For the text-containing cell, return its midpoint in [X, Y] coordinate format. 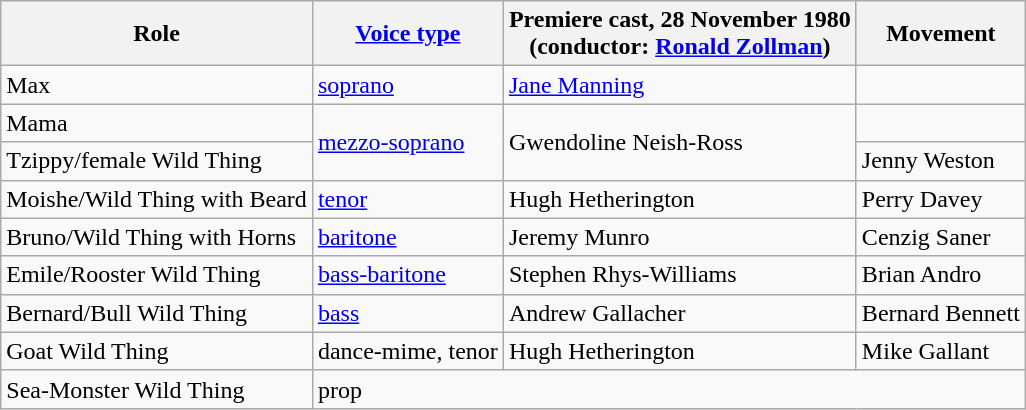
Mama [157, 123]
Jane Manning [680, 85]
Mike Gallant [940, 351]
Gwendoline Neish-Ross [680, 142]
bass [408, 313]
mezzo-soprano [408, 142]
Andrew Gallacher [680, 313]
Brian Andro [940, 275]
soprano [408, 85]
tenor [408, 199]
Bruno/Wild Thing with Horns [157, 237]
Bernard Bennett [940, 313]
dance-mime, tenor [408, 351]
Jeremy Munro [680, 237]
Movement [940, 34]
bass-baritone [408, 275]
Max [157, 85]
Stephen Rhys-Williams [680, 275]
Premiere cast, 28 November 1980(conductor: Ronald Zollman) [680, 34]
Role [157, 34]
Voice type [408, 34]
baritone [408, 237]
Goat Wild Thing [157, 351]
Perry Davey [940, 199]
Emile/Rooster Wild Thing [157, 275]
prop [668, 389]
Tzippy/female Wild Thing [157, 161]
Cenzig Saner [940, 237]
Bernard/Bull Wild Thing [157, 313]
Moishe/Wild Thing with Beard [157, 199]
Jenny Weston [940, 161]
Sea-Monster Wild Thing [157, 389]
